Locate the cell with the specified text and output its [X, Y] center coordinate. 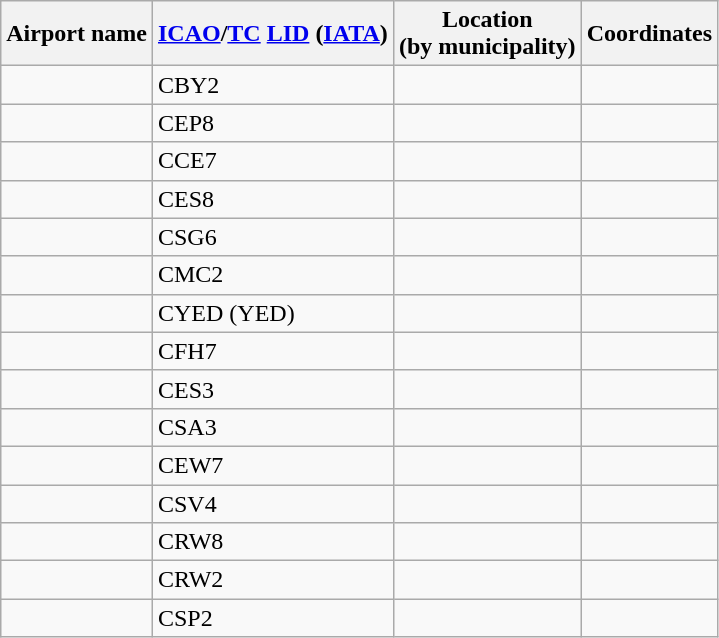
CES3 [272, 389]
CSG6 [272, 237]
CFH7 [272, 351]
CSA3 [272, 427]
CYED (YED) [272, 313]
Coordinates [649, 34]
CRW8 [272, 542]
Airport name [77, 34]
CES8 [272, 199]
Location(by municipality) [487, 34]
CBY2 [272, 85]
CEW7 [272, 465]
CEP8 [272, 123]
CSV4 [272, 503]
ICAO/TC LID (IATA) [272, 34]
CCE7 [272, 161]
CMC2 [272, 275]
CSP2 [272, 618]
CRW2 [272, 580]
